Return the (x, y) coordinate for the center point of the cell that contains the specified text.  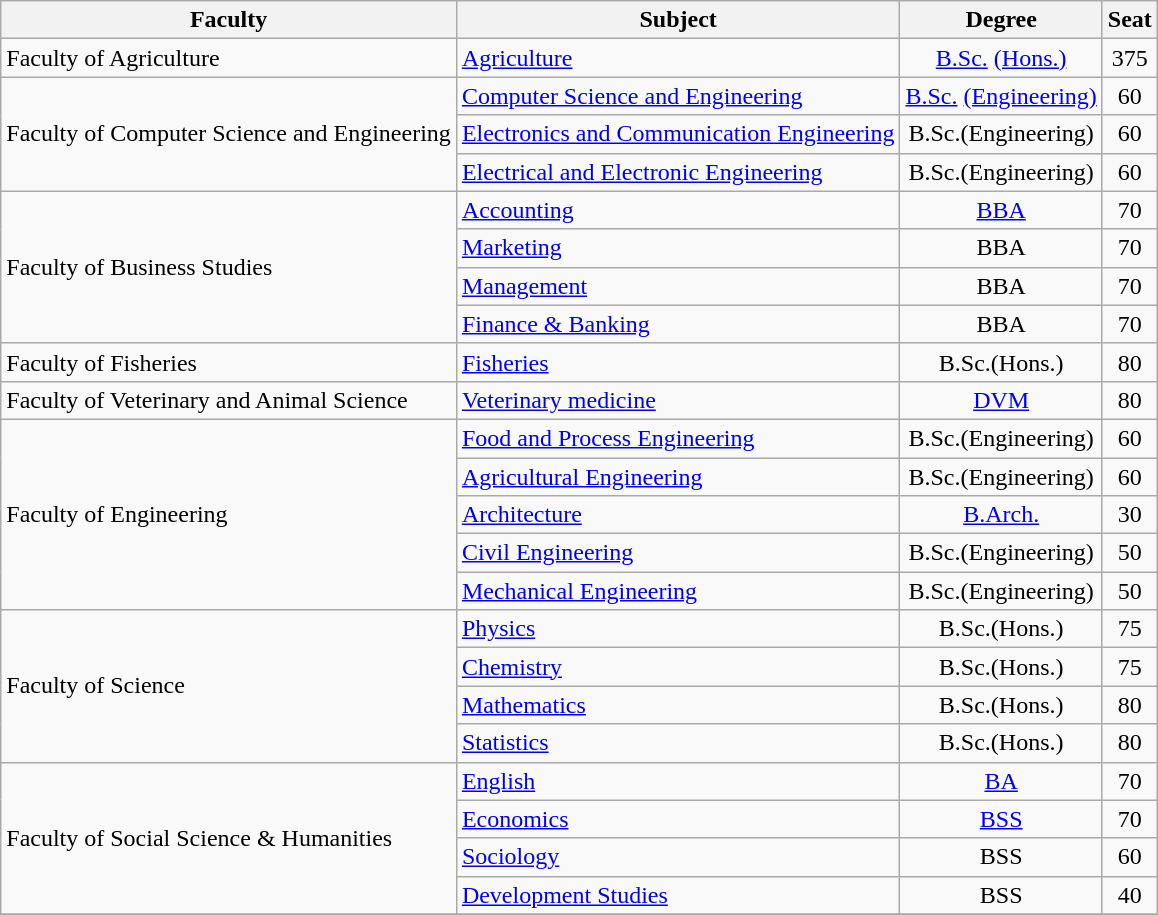
Faculty of Computer Science and Engineering (229, 134)
Faculty of Science (229, 686)
Degree (1001, 20)
Sociology (678, 857)
Mathematics (678, 705)
375 (1130, 58)
Civil Engineering (678, 553)
Faculty of Fisheries (229, 362)
DVM (1001, 400)
Faculty of Business Studies (229, 267)
Accounting (678, 210)
Chemistry (678, 667)
30 (1130, 515)
Faculty of Engineering (229, 514)
Fisheries (678, 362)
Faculty of Veterinary and Animal Science (229, 400)
Computer Science and Engineering (678, 96)
BA (1001, 781)
Electronics and Communication Engineering (678, 134)
English (678, 781)
Agricultural Engineering (678, 477)
Faculty (229, 20)
Finance & Banking (678, 324)
Physics (678, 629)
Economics (678, 819)
Marketing (678, 248)
Management (678, 286)
Veterinary medicine (678, 400)
B.Sc. (Hons.) (1001, 58)
Faculty of Agriculture (229, 58)
Statistics (678, 743)
40 (1130, 895)
Food and Process Engineering (678, 438)
Architecture (678, 515)
Subject (678, 20)
B.Sc. (Engineering) (1001, 96)
Faculty of Social Science & Humanities (229, 838)
Development Studies (678, 895)
Seat (1130, 20)
Mechanical Engineering (678, 591)
B.Arch. (1001, 515)
Agriculture (678, 58)
Electrical and Electronic Engineering (678, 172)
